Detect which cell encompasses the target text, then output its (X, Y) center coordinate. 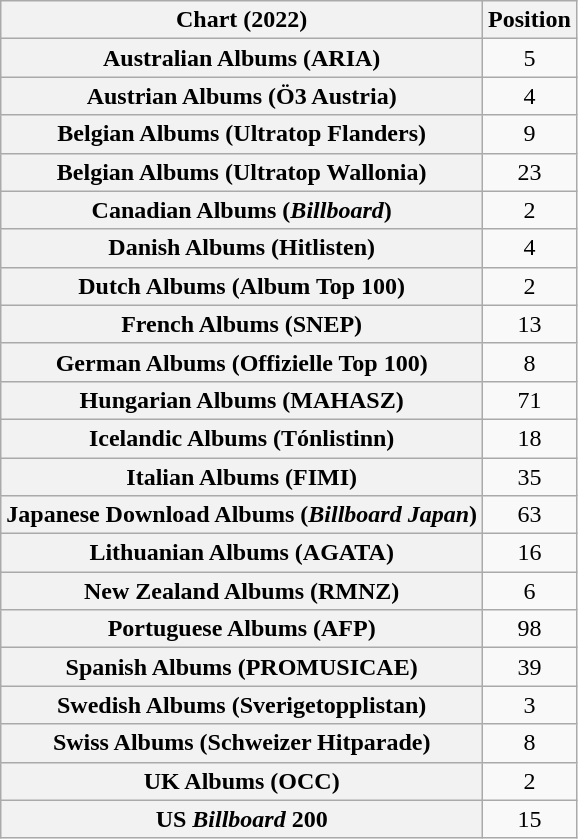
16 (530, 553)
15 (530, 819)
Icelandic Albums (Tónlistinn) (242, 438)
Austrian Albums (Ö3 Austria) (242, 96)
Japanese Download Albums (Billboard Japan) (242, 515)
Belgian Albums (Ultratop Wallonia) (242, 172)
Danish Albums (Hitlisten) (242, 248)
13 (530, 324)
98 (530, 629)
18 (530, 438)
23 (530, 172)
Dutch Albums (Album Top 100) (242, 286)
Lithuanian Albums (AGATA) (242, 553)
Australian Albums (ARIA) (242, 58)
French Albums (SNEP) (242, 324)
3 (530, 705)
6 (530, 591)
UK Albums (OCC) (242, 781)
5 (530, 58)
9 (530, 134)
71 (530, 400)
Hungarian Albums (MAHASZ) (242, 400)
Belgian Albums (Ultratop Flanders) (242, 134)
Swiss Albums (Schweizer Hitparade) (242, 743)
Chart (2022) (242, 20)
Swedish Albums (Sverigetopplistan) (242, 705)
Portuguese Albums (AFP) (242, 629)
35 (530, 477)
German Albums (Offizielle Top 100) (242, 362)
New Zealand Albums (RMNZ) (242, 591)
Canadian Albums (Billboard) (242, 210)
Italian Albums (FIMI) (242, 477)
39 (530, 667)
US Billboard 200 (242, 819)
63 (530, 515)
Spanish Albums (PROMUSICAE) (242, 667)
Position (530, 20)
